For the text-containing cell, return its midpoint in (x, y) coordinate format. 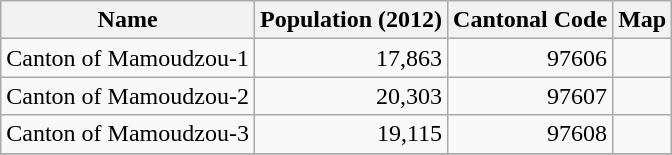
20,303 (350, 96)
97607 (530, 96)
Name (128, 20)
19,115 (350, 134)
Population (2012) (350, 20)
Canton of Mamoudzou-2 (128, 96)
17,863 (350, 58)
97608 (530, 134)
97606 (530, 58)
Map (642, 20)
Cantonal Code (530, 20)
Canton of Mamoudzou-3 (128, 134)
Canton of Mamoudzou-1 (128, 58)
